Provide the [x, y] coordinate of the cell's center where the given text is located.  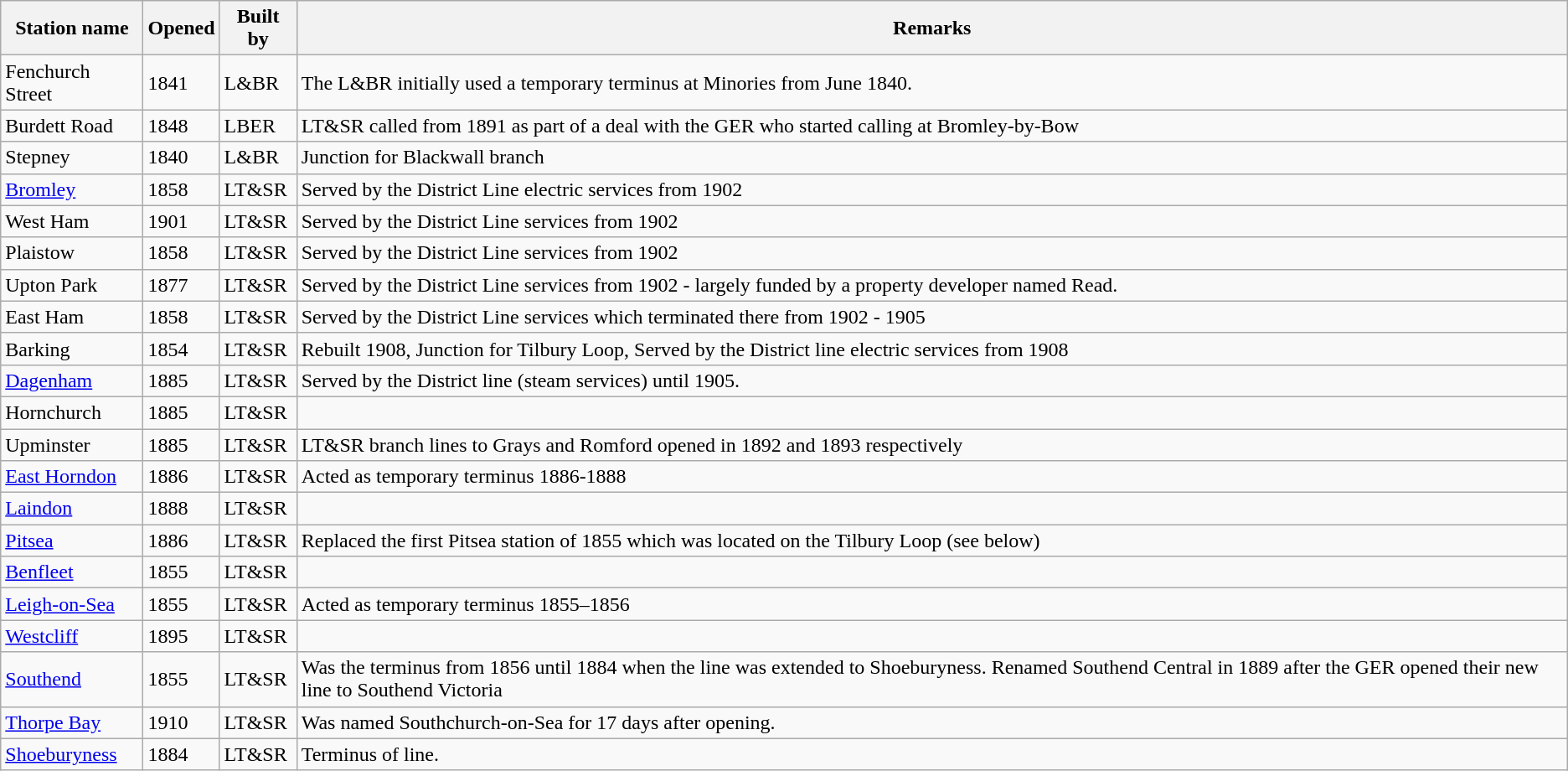
Stepney [72, 158]
Dagenham [72, 380]
Built by [258, 28]
Fenchurch Street [72, 82]
Junction for Blackwall branch [931, 158]
Bromley [72, 189]
Benfleet [72, 572]
Hornchurch [72, 412]
Upton Park [72, 285]
Upminster [72, 445]
East Horndon [72, 477]
Acted as temporary terminus 1886-1888 [931, 477]
Acted as temporary terminus 1855–1856 [931, 604]
Leigh-on-Sea [72, 604]
Served by the District Line services which terminated there from 1902 - 1905 [931, 317]
Plaistow [72, 253]
1895 [181, 636]
Served by the District Line services from 1902 - largely funded by a property developer named Read. [931, 285]
1910 [181, 722]
1877 [181, 285]
Was named Southchurch-on-Sea for 17 days after opening. [931, 722]
1901 [181, 221]
Remarks [931, 28]
Served by the District Line electric services from 1902 [931, 189]
Burdett Road [72, 126]
Westcliff [72, 636]
Pitsea [72, 541]
Station name [72, 28]
1854 [181, 349]
Thorpe Bay [72, 722]
East Ham [72, 317]
1884 [181, 754]
The L&BR initially used a temporary terminus at Minories from June 1840. [931, 82]
Shoeburyness [72, 754]
LBER [258, 126]
Terminus of line. [931, 754]
Replaced the first Pitsea station of 1855 which was located on the Tilbury Loop (see below) [931, 541]
1848 [181, 126]
1888 [181, 509]
Laindon [72, 509]
LT&SR called from 1891 as part of a deal with the GER who started calling at Bromley-by-Bow [931, 126]
Rebuilt 1908, Junction for Tilbury Loop, Served by the District line electric services from 1908 [931, 349]
Barking [72, 349]
West Ham [72, 221]
Opened [181, 28]
Served by the District line (steam services) until 1905. [931, 380]
Southend [72, 679]
1841 [181, 82]
1840 [181, 158]
LT&SR branch lines to Grays and Romford opened in 1892 and 1893 respectively [931, 445]
